Pinpoint the cell where the given text exists, returning its [x, y] midpoint coordinate. 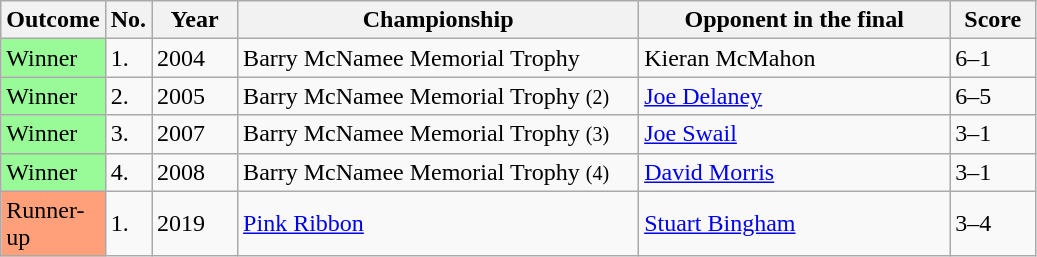
3. [128, 134]
6–1 [993, 58]
Joe Delaney [794, 96]
Barry McNamee Memorial Trophy (3) [438, 134]
Joe Swail [794, 134]
2. [128, 96]
Opponent in the final [794, 20]
Runner-up [53, 224]
Barry McNamee Memorial Trophy [438, 58]
Pink Ribbon [438, 224]
Outcome [53, 20]
2007 [195, 134]
Championship [438, 20]
Barry McNamee Memorial Trophy (4) [438, 172]
Score [993, 20]
2019 [195, 224]
No. [128, 20]
2008 [195, 172]
4. [128, 172]
David Morris [794, 172]
6–5 [993, 96]
2005 [195, 96]
Barry McNamee Memorial Trophy (2) [438, 96]
3–4 [993, 224]
Stuart Bingham [794, 224]
Year [195, 20]
2004 [195, 58]
Kieran McMahon [794, 58]
